Pinpoint the cell where the given text exists, returning its [X, Y] midpoint coordinate. 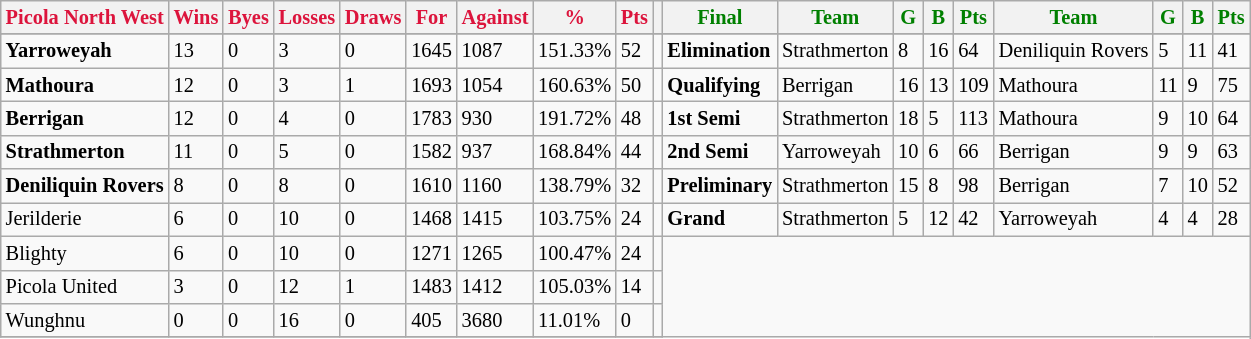
109 [973, 85]
1582 [431, 152]
191.72% [574, 118]
44 [634, 152]
Byes [248, 17]
Against [496, 17]
48 [634, 118]
113 [973, 118]
1054 [496, 85]
42 [973, 219]
Picola United [85, 287]
50 [634, 85]
1412 [496, 287]
41 [1232, 51]
75 [1232, 85]
2nd Semi [720, 152]
Wunghnu [85, 320]
1468 [431, 219]
Wins [196, 17]
Final [720, 17]
66 [973, 152]
18 [908, 118]
1415 [496, 219]
For [431, 17]
1483 [431, 287]
103.75% [574, 219]
1271 [431, 253]
405 [431, 320]
Draws [373, 17]
100.47% [574, 253]
Qualifying [720, 85]
Preliminary [720, 186]
1693 [431, 85]
937 [496, 152]
160.63% [574, 85]
1st Semi [720, 118]
% [574, 17]
63 [1232, 152]
Blighty [85, 253]
168.84% [574, 152]
1087 [496, 51]
138.79% [574, 186]
930 [496, 118]
15 [908, 186]
11.01% [574, 320]
1265 [496, 253]
7 [1168, 186]
Jerilderie [85, 219]
105.03% [574, 287]
1783 [431, 118]
Picola North West [85, 17]
151.33% [574, 51]
32 [634, 186]
Elimination [720, 51]
14 [634, 287]
Grand [720, 219]
1160 [496, 186]
28 [1232, 219]
1610 [431, 186]
1645 [431, 51]
Losses [307, 17]
98 [973, 186]
3680 [496, 320]
